Find where the given text appears and provide that cell's center as (X, Y) coordinate. 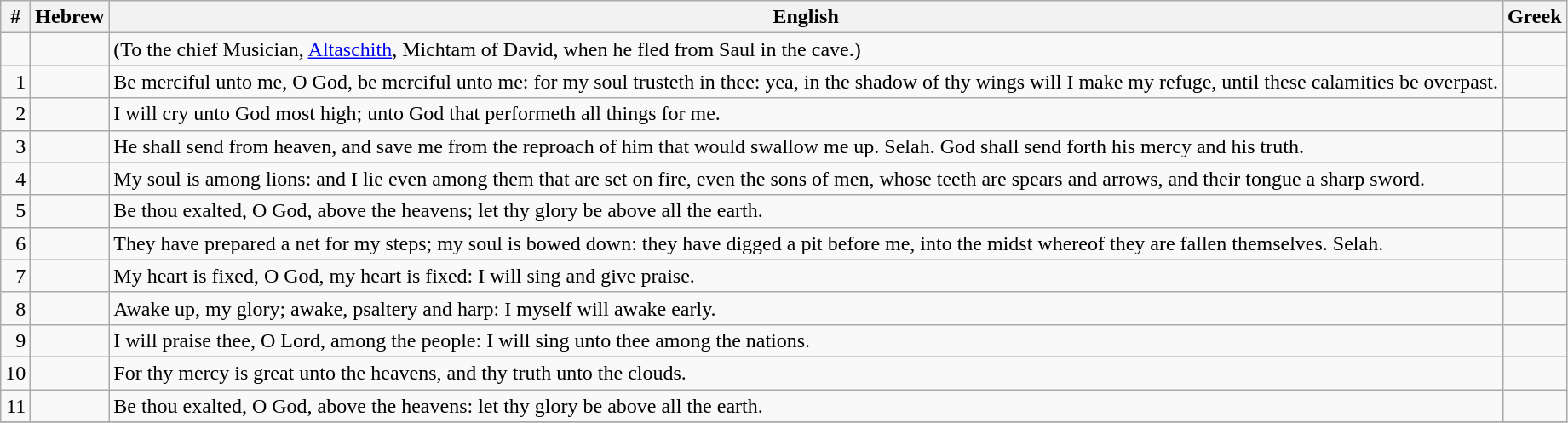
My heart is fixed, O God, my heart is fixed: I will sing and give praise. (806, 276)
10 (15, 373)
4 (15, 179)
3 (15, 146)
2 (15, 114)
8 (15, 308)
5 (15, 211)
He shall send from heaven, and save me from the reproach of him that would swallow me up. Selah. God shall send forth his mercy and his truth. (806, 146)
Be thou exalted, O God, above the heavens; let thy glory be above all the earth. (806, 211)
1 (15, 82)
Awake up, my glory; awake, psaltery and harp: I myself will awake early. (806, 308)
7 (15, 276)
Greek (1535, 17)
I will praise thee, O Lord, among the people: I will sing unto thee among the nations. (806, 340)
English (806, 17)
I will cry unto God most high; unto God that performeth all things for me. (806, 114)
Hebrew (70, 17)
11 (15, 406)
For thy mercy is great unto the heavens, and thy truth unto the clouds. (806, 373)
(To the chief Musician, Altaschith, Michtam of David, when he fled from Saul in the cave.) (806, 49)
9 (15, 340)
# (15, 17)
Be thou exalted, O God, above the heavens: let thy glory be above all the earth. (806, 406)
6 (15, 243)
